Provide the (X, Y) coordinate of the cell's center where the given text is located.  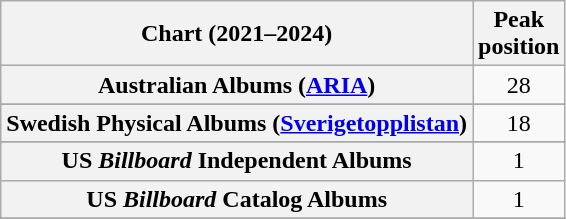
Chart (2021–2024) (237, 34)
Swedish Physical Albums (Sverigetopplistan) (237, 123)
28 (519, 85)
Peakposition (519, 34)
US Billboard Catalog Albums (237, 199)
US Billboard Independent Albums (237, 161)
18 (519, 123)
Australian Albums (ARIA) (237, 85)
